Locate the cell with the specified text and output its [X, Y] center coordinate. 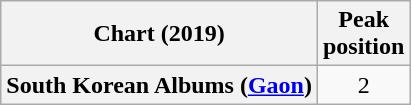
South Korean Albums (Gaon) [160, 85]
Chart (2019) [160, 34]
Peakposition [363, 34]
2 [363, 85]
